Find where the given text appears and provide that cell's center as (x, y) coordinate. 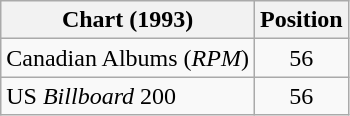
Chart (1993) (128, 20)
US Billboard 200 (128, 96)
Canadian Albums (RPM) (128, 58)
Position (301, 20)
